Extract the (X, Y) coordinate from the center of the cell holding the provided text.  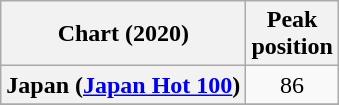
Japan (Japan Hot 100) (124, 85)
Peakposition (292, 34)
Chart (2020) (124, 34)
86 (292, 85)
